Extract the [x, y] coordinate from the center of the cell holding the provided text.  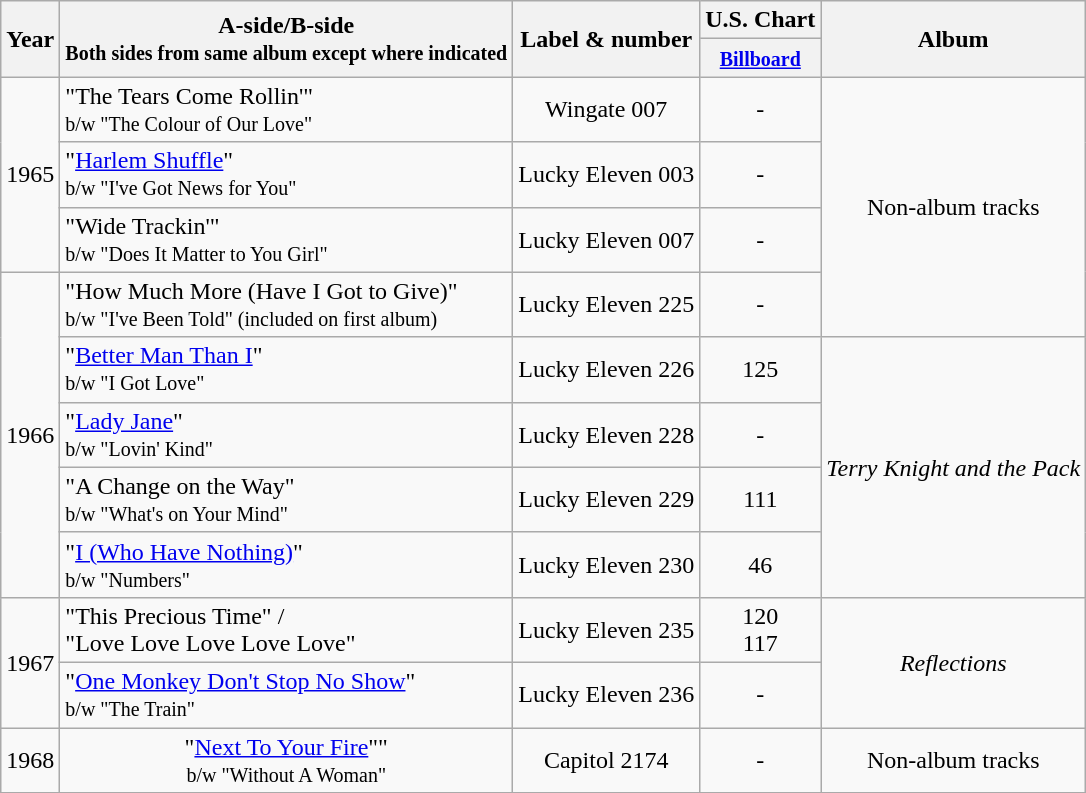
"Next To Your Fire""b/w "Without A Woman" [286, 760]
Lucky Eleven 226 [606, 370]
Year [30, 39]
Label & number [606, 39]
Lucky Eleven 003 [606, 174]
"How Much More (Have I Got to Give)"b/w "I've Been Told" (included on first album) [286, 304]
Billboard [760, 58]
"Better Man Than I"b/w "I Got Love" [286, 370]
A-side/B-sideBoth sides from same album except where indicated [286, 39]
111 [760, 500]
Lucky Eleven 229 [606, 500]
1968 [30, 760]
"Harlem Shuffle"b/w "I've Got News for You" [286, 174]
"One Monkey Don't Stop No Show"b/w "The Train" [286, 694]
"I (Who Have Nothing)"b/w "Numbers" [286, 564]
Reflections [954, 662]
Lucky Eleven 007 [606, 240]
"A Change on the Way"b/w "What's on Your Mind" [286, 500]
1967 [30, 662]
Lucky Eleven 236 [606, 694]
Lucky Eleven 235 [606, 630]
Lucky Eleven 230 [606, 564]
"Wide Trackin'"b/w "Does It Matter to You Girl" [286, 240]
120117 [760, 630]
"Lady Jane"b/w "Lovin' Kind" [286, 434]
46 [760, 564]
Album [954, 39]
Capitol 2174 [606, 760]
"The Tears Come Rollin'"b/w "The Colour of Our Love" [286, 110]
Terry Knight and the Pack [954, 467]
Wingate 007 [606, 110]
Lucky Eleven 228 [606, 434]
U.S. Chart [760, 20]
"This Precious Time" / "Love Love Love Love Love" [286, 630]
125 [760, 370]
Lucky Eleven 225 [606, 304]
1965 [30, 174]
1966 [30, 434]
